From the cell containing the given text, extract its center point as [x, y] coordinate. 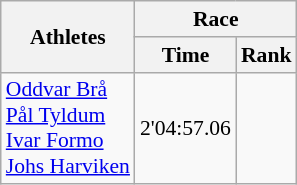
Rank [266, 55]
Time [186, 55]
Athletes [68, 36]
2'04:57.06 [186, 128]
Race [216, 19]
Oddvar BråPål TyldumIvar FormoJohs Harviken [68, 128]
